From the cell containing the given text, extract its center point as (X, Y) coordinate. 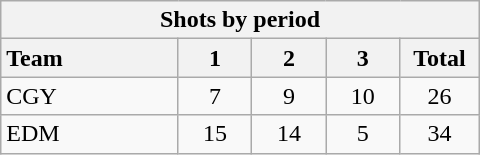
Team (90, 58)
Total (440, 58)
34 (440, 134)
15 (215, 134)
14 (289, 134)
3 (363, 58)
Shots by period (240, 20)
CGY (90, 96)
7 (215, 96)
5 (363, 134)
EDM (90, 134)
1 (215, 58)
9 (289, 96)
26 (440, 96)
2 (289, 58)
10 (363, 96)
